Output the (x, y) coordinate of the center of the cell containing the given text.  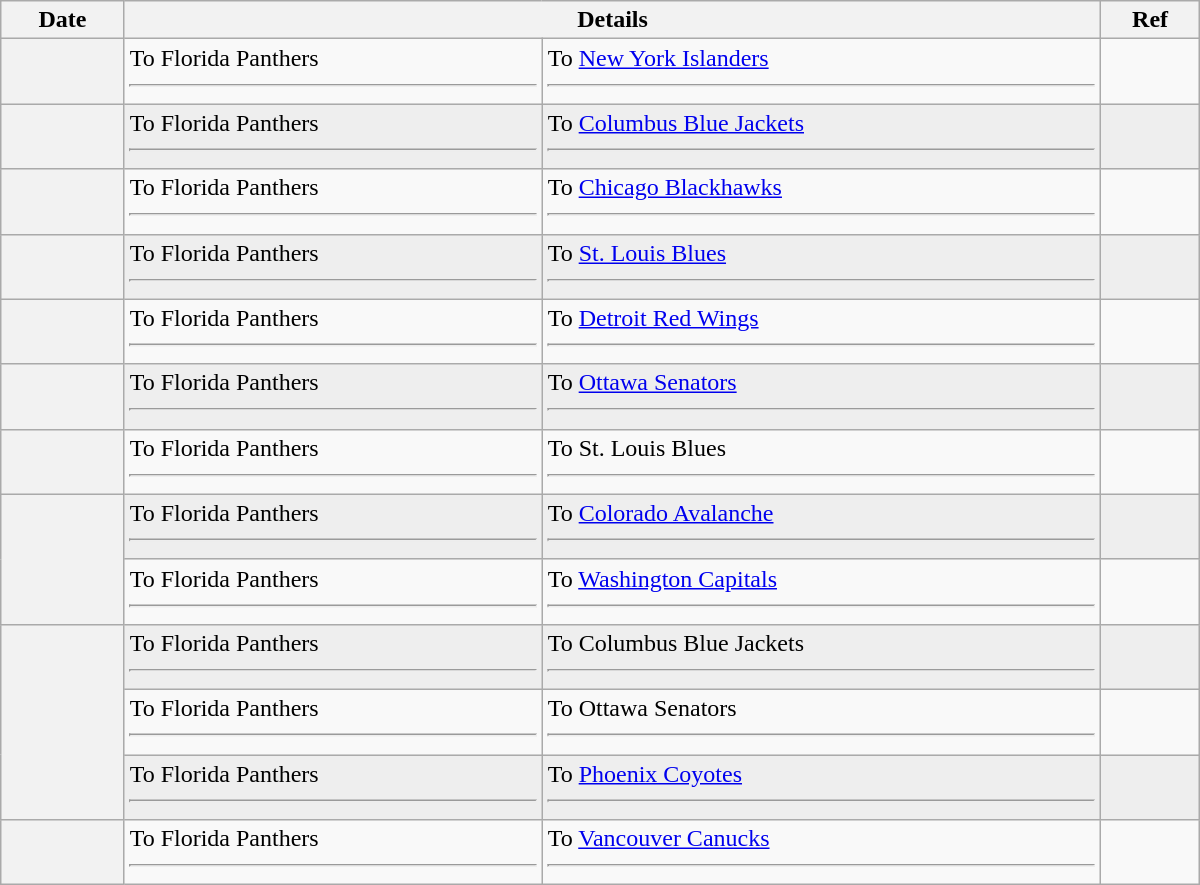
Date (62, 20)
To Chicago Blackhawks (822, 202)
To Colorado Avalanche (822, 526)
To New York Islanders (822, 72)
Details (612, 20)
To Washington Capitals (822, 592)
Ref (1150, 20)
To Phoenix Coyotes (822, 786)
To Vancouver Canucks (822, 852)
To Detroit Red Wings (822, 332)
